Scan for the cell matching the given text and deliver its [X, Y] coordinate at center. 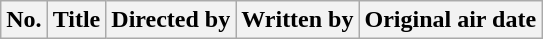
Written by [298, 20]
Original air date [450, 20]
Directed by [171, 20]
No. [24, 20]
Title [76, 20]
